Determine the [x, y] coordinate at the center of the cell enclosing the given text.  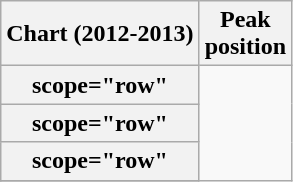
Peakposition [245, 34]
Chart (2012-2013) [100, 34]
